Pinpoint the cell where the given text exists, returning its [x, y] midpoint coordinate. 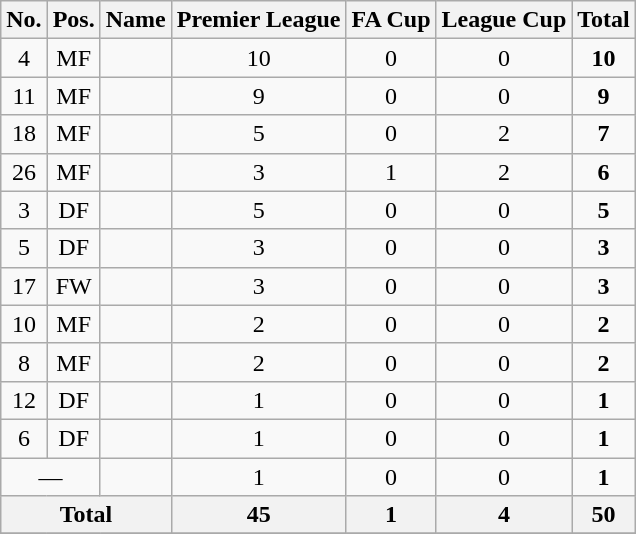
FA Cup [391, 20]
26 [24, 172]
No. [24, 20]
8 [24, 362]
League Cup [504, 20]
Name [136, 20]
45 [258, 515]
11 [24, 96]
18 [24, 134]
50 [604, 515]
17 [24, 286]
Premier League [258, 20]
— [50, 477]
12 [24, 400]
Pos. [74, 20]
7 [604, 134]
FW [74, 286]
